Pinpoint the cell where the given text exists, returning its [X, Y] midpoint coordinate. 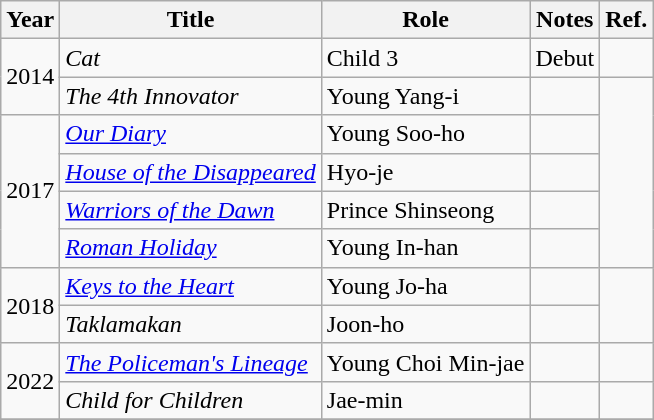
2022 [30, 381]
Debut [565, 58]
Prince Shinseong [426, 210]
2014 [30, 77]
House of the Disappeared [190, 172]
Year [30, 20]
Cat [190, 58]
Title [190, 20]
2018 [30, 305]
Young Yang-i [426, 96]
Ref. [626, 20]
The 4th Innovator [190, 96]
Our Diary [190, 134]
Child 3 [426, 58]
Jae-min [426, 400]
Taklamakan [190, 324]
2017 [30, 191]
Hyo-je [426, 172]
Role [426, 20]
Child for Children [190, 400]
Young In-han [426, 248]
Joon-ho [426, 324]
The Policeman's Lineage [190, 362]
Young Soo-ho [426, 134]
Warriors of the Dawn [190, 210]
Notes [565, 20]
Young Choi Min-jae [426, 362]
Keys to the Heart [190, 286]
Roman Holiday [190, 248]
Young Jo-ha [426, 286]
